Scan for the cell matching the given text and deliver its [X, Y] coordinate at center. 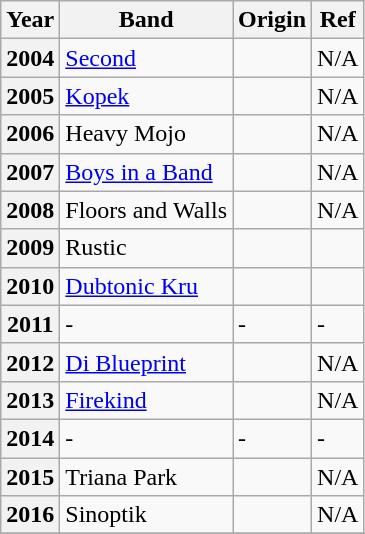
2015 [30, 477]
2010 [30, 286]
Triana Park [146, 477]
Dubtonic Kru [146, 286]
Sinoptik [146, 515]
Year [30, 20]
Boys in a Band [146, 172]
Firekind [146, 400]
Di Blueprint [146, 362]
2004 [30, 58]
Floors and Walls [146, 210]
2013 [30, 400]
Heavy Mojo [146, 134]
2006 [30, 134]
2016 [30, 515]
2009 [30, 248]
Ref [338, 20]
Second [146, 58]
Rustic [146, 248]
Band [146, 20]
Origin [272, 20]
2008 [30, 210]
Kopek [146, 96]
2005 [30, 96]
2007 [30, 172]
2012 [30, 362]
2014 [30, 438]
2011 [30, 324]
